Search for the cell housing the specified text and yield its [x, y] center coordinate. 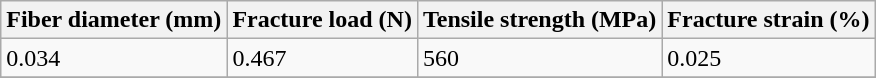
Fracture load (N) [322, 20]
560 [539, 58]
0.025 [768, 58]
Fracture strain (%) [768, 20]
Tensile strength (MPa) [539, 20]
0.467 [322, 58]
Fiber diameter (mm) [114, 20]
0.034 [114, 58]
